Return the [x, y] coordinate for the center point of the cell that contains the specified text.  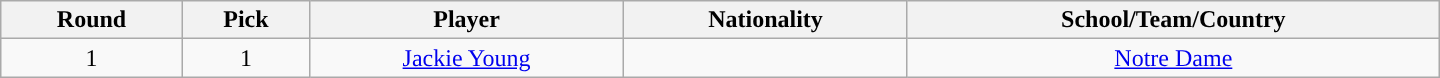
Round [92, 20]
Player [467, 20]
Jackie Young [467, 58]
Nationality [766, 20]
Pick [246, 20]
School/Team/Country [1173, 20]
Notre Dame [1173, 58]
